Pinpoint the cell where the given text exists, returning its [X, Y] midpoint coordinate. 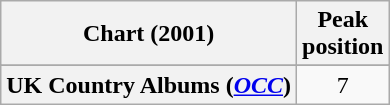
7 [343, 85]
UK Country Albums (OCC) [149, 85]
Peak position [343, 34]
Chart (2001) [149, 34]
